Search for the cell housing the specified text and yield its [X, Y] center coordinate. 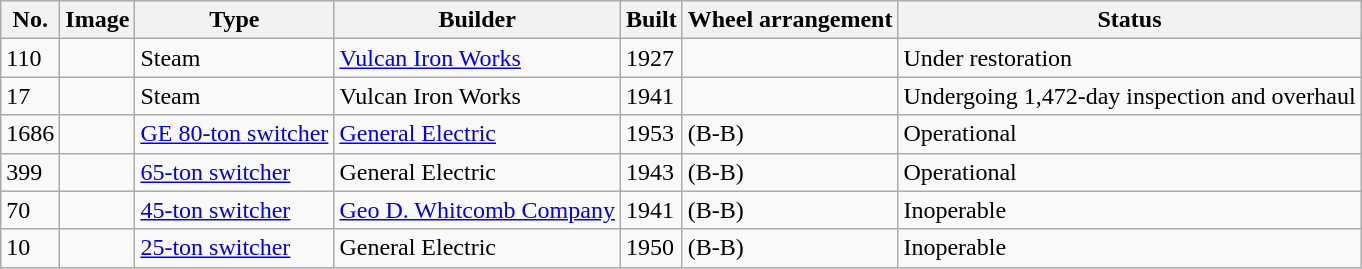
1927 [651, 58]
Geo D. Whitcomb Company [478, 210]
Undergoing 1,472-day inspection and overhaul [1130, 96]
10 [30, 248]
Builder [478, 20]
1950 [651, 248]
17 [30, 96]
65-ton switcher [234, 172]
399 [30, 172]
Under restoration [1130, 58]
25-ton switcher [234, 248]
No. [30, 20]
45-ton switcher [234, 210]
Type [234, 20]
1686 [30, 134]
1953 [651, 134]
Wheel arrangement [790, 20]
1943 [651, 172]
Built [651, 20]
Image [98, 20]
70 [30, 210]
110 [30, 58]
GE 80-ton switcher [234, 134]
Status [1130, 20]
